Determine the (X, Y) coordinate at the center of the cell enclosing the given text.  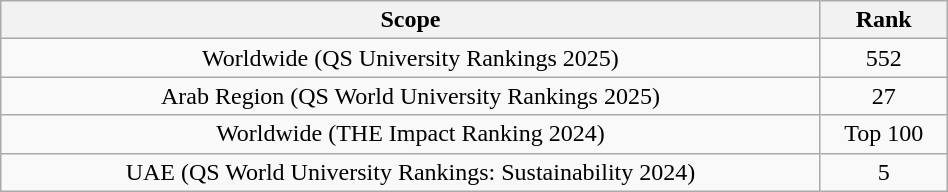
UAE (QS World University Rankings: Sustainability 2024) (410, 172)
Arab Region (QS World University Rankings 2025) (410, 96)
Worldwide (THE Impact Ranking 2024) (410, 134)
Top 100 (884, 134)
Scope (410, 20)
552 (884, 58)
Rank (884, 20)
27 (884, 96)
Worldwide (QS University Rankings 2025) (410, 58)
5 (884, 172)
